Identify which cell holds the provided text, then report its [x, y] central coordinate. 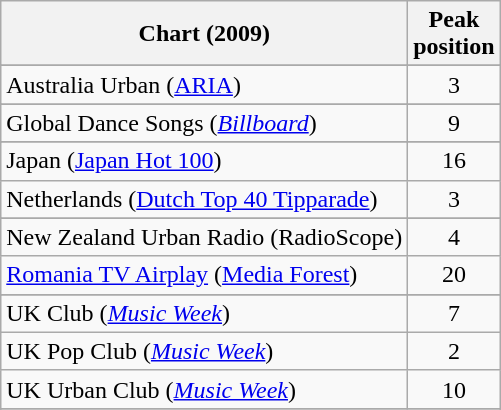
Australia Urban (ARIA) [204, 85]
UK Urban Club (Music Week) [204, 389]
4 [454, 237]
16 [454, 161]
UK Club (Music Week) [204, 313]
20 [454, 275]
9 [454, 123]
2 [454, 351]
Japan (Japan Hot 100) [204, 161]
Peakposition [454, 34]
Chart (2009) [204, 34]
7 [454, 313]
Netherlands (Dutch Top 40 Tipparade) [204, 199]
10 [454, 389]
Romania TV Airplay (Media Forest) [204, 275]
Global Dance Songs (Billboard) [204, 123]
New Zealand Urban Radio (RadioScope) [204, 237]
UK Pop Club (Music Week) [204, 351]
